Determine the [x, y] coordinate at the center of the cell enclosing the given text.  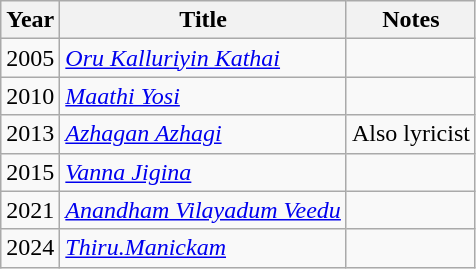
Year [30, 20]
Thiru.Manickam [204, 248]
2021 [30, 210]
Notes [410, 20]
Also lyricist [410, 134]
Azhagan Azhagi [204, 134]
Anandham Vilayadum Veedu [204, 210]
2015 [30, 172]
2013 [30, 134]
2005 [30, 58]
Oru Kalluriyin Kathai [204, 58]
Title [204, 20]
Maathi Yosi [204, 96]
2024 [30, 248]
2010 [30, 96]
Vanna Jigina [204, 172]
